Find where the given text appears and provide that cell's center as (x, y) coordinate. 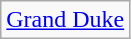
Grand Duke (66, 20)
